Extract the [x, y] coordinate from the center of the cell holding the provided text.  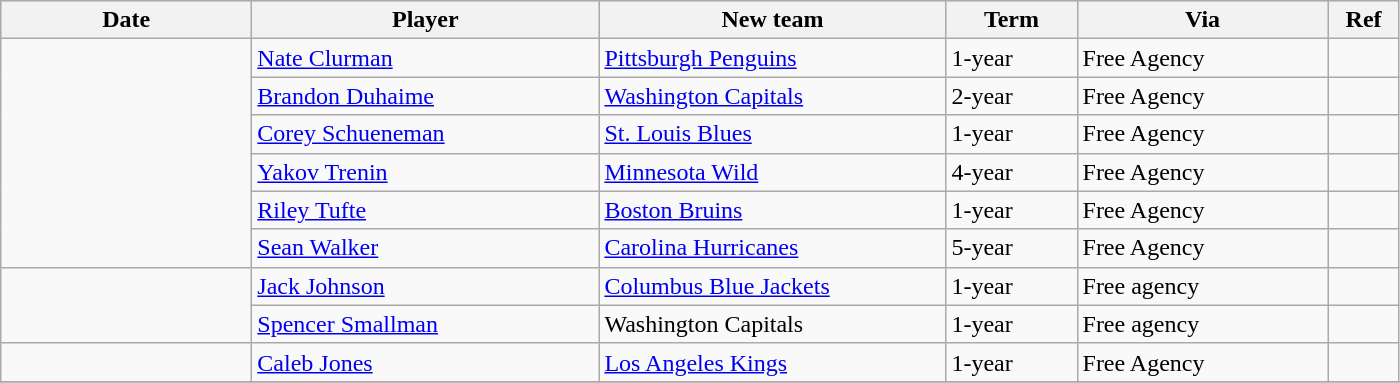
Columbus Blue Jackets [772, 286]
Caleb Jones [426, 362]
Jack Johnson [426, 286]
Brandon Duhaime [426, 96]
Riley Tufte [426, 210]
Nate Clurman [426, 58]
Via [1202, 20]
Player [426, 20]
Date [126, 20]
Ref [1364, 20]
Yakov Trenin [426, 172]
Sean Walker [426, 248]
2-year [1012, 96]
St. Louis Blues [772, 134]
Carolina Hurricanes [772, 248]
Minnesota Wild [772, 172]
Term [1012, 20]
Corey Schueneman [426, 134]
4-year [1012, 172]
Los Angeles Kings [772, 362]
Spencer Smallman [426, 324]
Boston Bruins [772, 210]
New team [772, 20]
Pittsburgh Penguins [772, 58]
5-year [1012, 248]
